Identify which cell holds the provided text, then report its (X, Y) central coordinate. 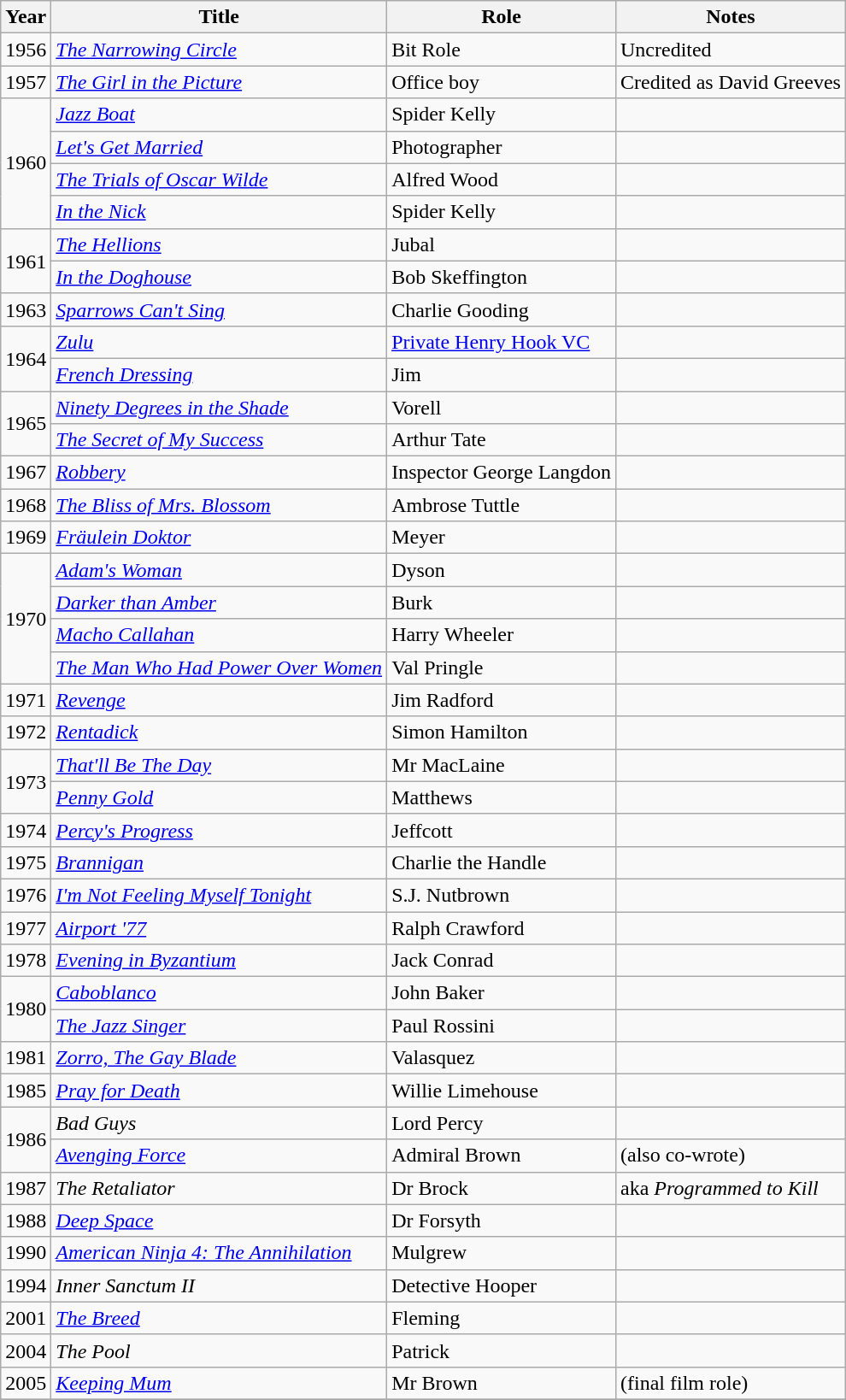
Dr Brock (502, 1188)
1977 (26, 927)
Jack Conrad (502, 961)
Ralph Crawford (502, 927)
The Hellions (219, 244)
Jim Radford (502, 700)
(also co-wrote) (730, 1156)
Caboblanco (219, 993)
1972 (26, 732)
Macho Callahan (219, 635)
Darker than Amber (219, 603)
Jazz Boat (219, 115)
2001 (26, 1318)
Revenge (219, 700)
Valasquez (502, 1058)
1980 (26, 1009)
1965 (26, 424)
Meyer (502, 538)
1956 (26, 50)
1974 (26, 830)
aka Programmed to Kill (730, 1188)
Pray for Death (219, 1091)
Bit Role (502, 50)
The Jazz Singer (219, 1026)
1957 (26, 82)
1990 (26, 1253)
1981 (26, 1058)
1973 (26, 781)
Bob Skeffington (502, 277)
The Bliss of Mrs. Blossom (219, 505)
The Breed (219, 1318)
1960 (26, 163)
1976 (26, 895)
1961 (26, 261)
Simon Hamilton (502, 732)
Jim (502, 374)
I'm Not Feeling Myself Tonight (219, 895)
Val Pringle (502, 668)
Matthews (502, 797)
Ambrose Tuttle (502, 505)
1985 (26, 1091)
Alfred Wood (502, 179)
Photographer (502, 147)
Avenging Force (219, 1156)
Adam's Woman (219, 570)
2004 (26, 1350)
1987 (26, 1188)
Charlie Gooding (502, 309)
Mr Brown (502, 1383)
That'll Be The Day (219, 765)
In the Nick (219, 212)
Airport '77 (219, 927)
The Trials of Oscar Wilde (219, 179)
(final film role) (730, 1383)
Dr Forsyth (502, 1221)
Evening in Byzantium (219, 961)
The Retaliator (219, 1188)
In the Doghouse (219, 277)
Fräulein Doktor (219, 538)
2005 (26, 1383)
Title (219, 17)
1967 (26, 473)
Admiral Brown (502, 1156)
1964 (26, 358)
Credited as David Greeves (730, 82)
Charlie the Handle (502, 862)
Penny Gold (219, 797)
1986 (26, 1139)
French Dressing (219, 374)
Mr MacLaine (502, 765)
1988 (26, 1221)
Brannigan (219, 862)
Mulgrew (502, 1253)
Office boy (502, 82)
Zorro, The Gay Blade (219, 1058)
Percy's Progress (219, 830)
Role (502, 17)
Dyson (502, 570)
Burk (502, 603)
Inspector George Langdon (502, 473)
Year (26, 17)
Jubal (502, 244)
Vorell (502, 408)
The Narrowing Circle (219, 50)
Lord Percy (502, 1123)
Arthur Tate (502, 440)
Deep Space (219, 1221)
Private Henry Hook VC (502, 342)
Notes (730, 17)
1963 (26, 309)
Willie Limehouse (502, 1091)
The Secret of My Success (219, 440)
Patrick (502, 1350)
Detective Hooper (502, 1285)
Keeping Mum (219, 1383)
1968 (26, 505)
Sparrows Can't Sing (219, 309)
Let's Get Married (219, 147)
Jeffcott (502, 830)
Ninety Degrees in the Shade (219, 408)
The Girl in the Picture (219, 82)
The Man Who Had Power Over Women (219, 668)
Harry Wheeler (502, 635)
1994 (26, 1285)
Uncredited (730, 50)
Paul Rossini (502, 1026)
Zulu (219, 342)
Bad Guys (219, 1123)
John Baker (502, 993)
S.J. Nutbrown (502, 895)
1971 (26, 700)
Inner Sanctum II (219, 1285)
Fleming (502, 1318)
1969 (26, 538)
1970 (26, 619)
Robbery (219, 473)
American Ninja 4: The Annihilation (219, 1253)
1978 (26, 961)
1975 (26, 862)
Rentadick (219, 732)
The Pool (219, 1350)
